Scan for the cell matching the given text and deliver its [X, Y] coordinate at center. 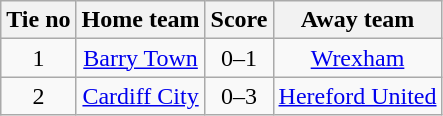
0–3 [239, 96]
Wrexham [358, 58]
Tie no [38, 20]
1 [38, 58]
Score [239, 20]
Away team [358, 20]
0–1 [239, 58]
Hereford United [358, 96]
Cardiff City [140, 96]
2 [38, 96]
Barry Town [140, 58]
Home team [140, 20]
